Locate the cell with the specified text and output its (X, Y) center coordinate. 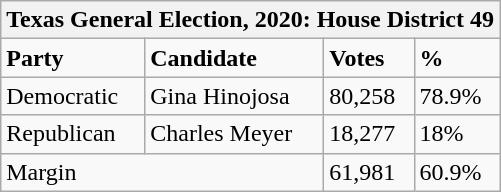
Margin (162, 172)
78.9% (457, 96)
18,277 (369, 134)
Texas General Election, 2020: House District 49 (250, 20)
60.9% (457, 172)
% (457, 58)
61,981 (369, 172)
Gina Hinojosa (234, 96)
80,258 (369, 96)
Candidate (234, 58)
Republican (73, 134)
Votes (369, 58)
Democratic (73, 96)
Charles Meyer (234, 134)
Party (73, 58)
18% (457, 134)
